Scan for the cell matching the given text and deliver its [x, y] coordinate at center. 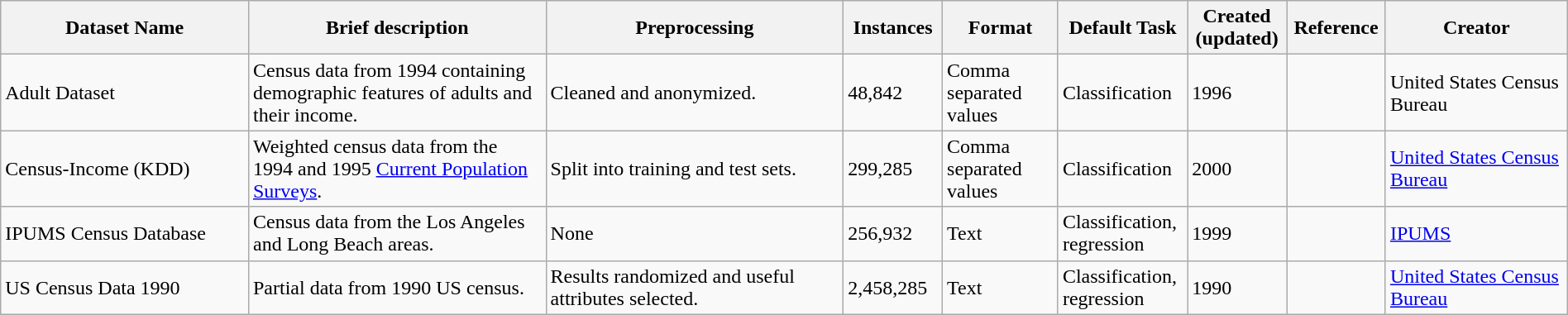
Weighted census data from the 1994 and 1995 Current Population Surveys. [397, 169]
2,458,285 [893, 288]
299,285 [893, 169]
256,932 [893, 233]
Adult Dataset [125, 93]
1999 [1237, 233]
Census data from the Los Angeles and Long Beach areas. [397, 233]
Cleaned and anonymized. [695, 93]
Dataset Name [125, 28]
Census data from 1994 containing demographic features of adults and their income. [397, 93]
Split into training and test sets. [695, 169]
IPUMS Census Database [125, 233]
IPUMS [1476, 233]
48,842 [893, 93]
Reference [1336, 28]
Instances [893, 28]
2000 [1237, 169]
Format [1001, 28]
Census-Income (KDD) [125, 169]
None [695, 233]
Created (updated) [1237, 28]
Default Task [1122, 28]
1996 [1237, 93]
Creator [1476, 28]
Results randomized and useful attributes selected. [695, 288]
US Census Data 1990 [125, 288]
Brief description [397, 28]
Preprocessing [695, 28]
Partial data from 1990 US census. [397, 288]
1990 [1237, 288]
